Capture the cell that displays the provided text and extract its (X, Y) central coordinate. 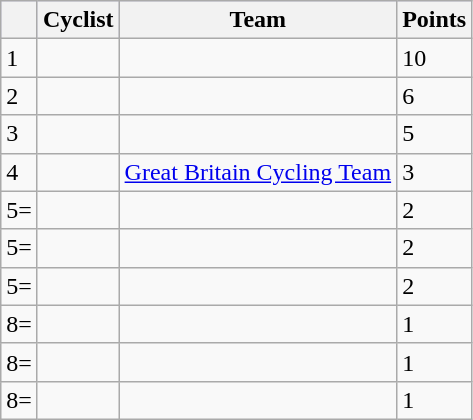
Great Britain Cycling Team (258, 172)
6 (434, 96)
Cyclist (78, 20)
5 (434, 134)
4 (20, 172)
Team (258, 20)
10 (434, 58)
Points (434, 20)
